Locate the cell with the specified text and output its [x, y] center coordinate. 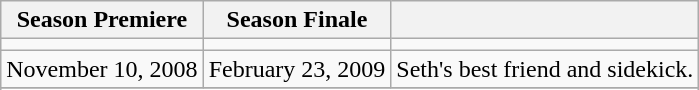
Seth's best friend and sidekick. [545, 69]
November 10, 2008 [102, 69]
Season Premiere [102, 20]
February 23, 2009 [297, 69]
Season Finale [297, 20]
